Find where the given text appears and provide that cell's center as [X, Y] coordinate. 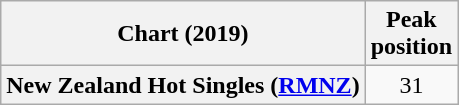
31 [411, 85]
Chart (2019) [183, 34]
Peakposition [411, 34]
New Zealand Hot Singles (RMNZ) [183, 85]
